For the text-containing cell, return its midpoint in (X, Y) coordinate format. 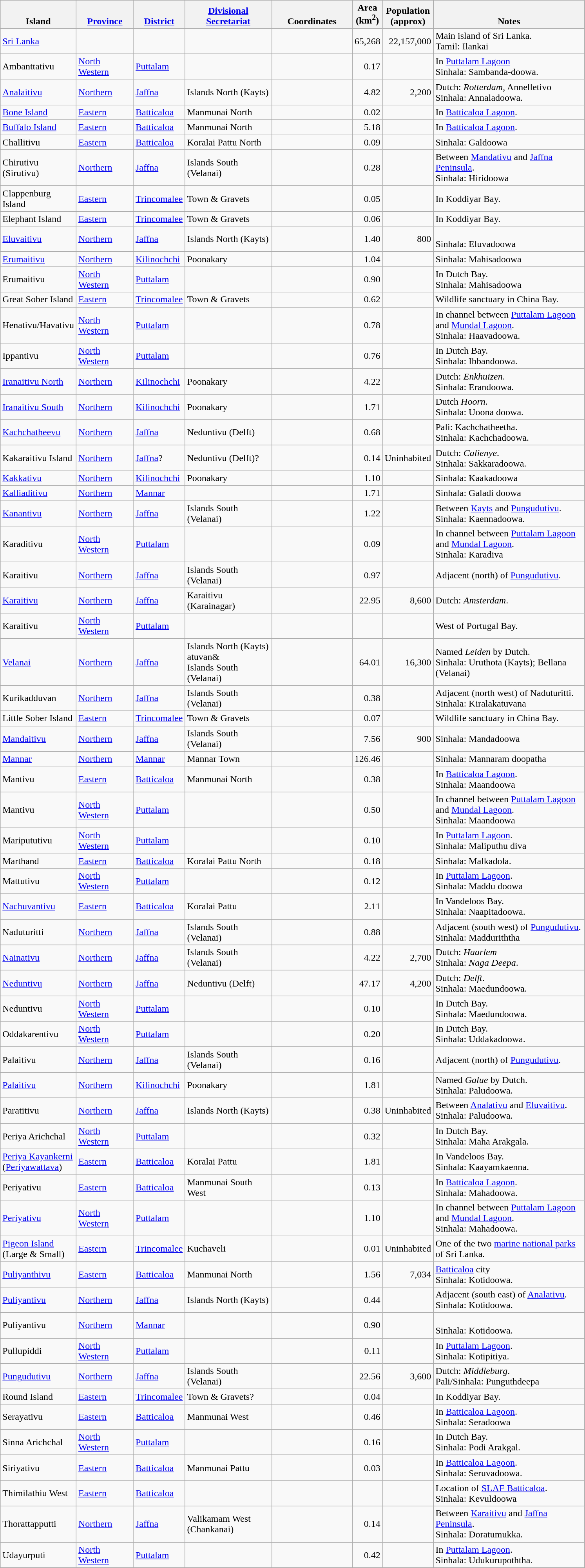
64.01 (368, 662)
0.28 (368, 168)
In channel between Puttalam Lagoon and Mundal Lagoon.Sinhala: Mahadoowa. (509, 1218)
Dutch: Enkhuizen.Sinhala: Erandoowa. (509, 381)
Puliyanthivu (38, 1274)
Iranaitivu South (38, 407)
0.50 (368, 810)
Karaitivu (Karainagar) (228, 601)
Dutch: Rotterdam, Annelletivo Sinhala: Annaladoowa. (509, 92)
7,034 (408, 1274)
Sinhala: Eluvadoowa (509, 239)
Between Kayts and Pungudutivu.Sinhala: Kaennadoowa. (509, 514)
0.88 (368, 932)
22.95 (368, 601)
2.11 (368, 907)
Chirutivu (Sirutivu) (38, 168)
Kachchatheevu (38, 432)
Sinhala: Kaakadoowa (509, 478)
Marthand (38, 861)
0.62 (368, 300)
0.03 (368, 1468)
In Puttalam LagoonSinhala: Sambanda-doowa. (509, 67)
In Batticaloa Lagoon.Sinhala: Maandoowa (509, 779)
0.02 (368, 112)
Dutch: Haarlem Sinhala: Naga Deepa. (509, 958)
Dutch: Calienye. Sinhala: Sakkaradoowa. (509, 458)
Neduntivu (Delft)? (228, 458)
0.76 (368, 356)
Sinhala: Mannaram doopatha (509, 759)
Mandaitivu (38, 739)
0.11 (368, 1351)
Kurikadduvan (38, 698)
Sri Lanka (38, 41)
2,200 (408, 92)
Little Sober Island (38, 718)
Nachuvantivu (38, 907)
Manmunai South West (228, 1187)
Coordinates (312, 15)
0.78 (368, 325)
Divisional Secretariat (228, 15)
0.44 (368, 1299)
In Puttalam Lagoon.Sinhala: Kotipitiya. (509, 1351)
0.68 (368, 432)
Thimilathiu West (38, 1493)
Mannar Town (228, 759)
In Vandeloos Bay.Sinhala: Kaayamkaenna. (509, 1161)
16,300 (408, 662)
Location of SLAF Batticaloa.Sinhala: Kevuldoowa (509, 1493)
Dutch: Middleburg.Pali/Sinhala: Punguthdeepa (509, 1376)
Between Karaitivu and Jaffna Peninsula.Sinhala: Doratumukka. (509, 1524)
Province (105, 15)
Iranaitivu North (38, 381)
0.04 (368, 1397)
In Dutch Bay.Sinhala: Uddakadoowa. (509, 1034)
Great Sober Island (38, 300)
Paratitivu (38, 1110)
22,157,000 (408, 41)
0.06 (368, 219)
0.07 (368, 718)
Town & Gravets? (228, 1397)
In Puttalam Lagoon.Sinhala: Maddu doowa (509, 881)
Elephant Island (38, 219)
65,268 (368, 41)
Adjacent (south east) of Analativu. Sinhala: Kotidoowa. (509, 1299)
Sinhala: Mahisadoowa (509, 259)
In Dutch Bay.Sinhala: Maha Arakgala. (509, 1136)
Valikamam West (Chankanai) (228, 1524)
Named Leiden by Dutch.Sinhala: Uruthota (Kayts); Bellana (Velanai) (509, 662)
In Dutch Bay.Sinhala: Podi Arakgal. (509, 1442)
Islands North (Kayts) atuvan&Islands South (Velanai) (228, 662)
900 (408, 739)
Round Island (38, 1397)
In channel between Puttalam Lagoon and Mundal Lagoon.Sinhala: Maandoowa (509, 810)
Main island of Sri Lanka.Tamil: Ilankai (509, 41)
Notes (509, 15)
4,200 (408, 983)
2,700 (408, 958)
0.01 (368, 1248)
Serayativu (38, 1417)
In Puttalam Lagoon.Sinhala: Maliputhu diva (509, 841)
Sinhala: Galdoowa (509, 142)
Naduturitti (38, 932)
47.17 (368, 983)
Batticaloa citySinhala: Kotidoowa. (509, 1274)
West of Portugal Bay. (509, 626)
3,600 (408, 1376)
4.82 (368, 92)
0.32 (368, 1136)
Manmunai Pattu (228, 1468)
Buffalo Island (38, 127)
In Puttalam Lagoon. Sinhala: Udukurupoththa. (509, 1555)
Clappenburg Island (38, 198)
5.18 (368, 127)
In channel between Puttalam Lagoon and Mundal Lagoon.Sinhala: Karadiva (509, 544)
Nainativu (38, 958)
Sinhala: Mandadoowa (509, 739)
Adjacent (north west) of Naduturitti. Sinhala: Kiralakatuvana (509, 698)
Kuchaveli (228, 1248)
In Vandeloos Bay.Sinhala: Naapitadoowa. (509, 907)
7.56 (368, 739)
Sinhala: Galadi doowa (509, 493)
Udayurputi (38, 1555)
Population(approx) (408, 15)
Karaditivu (38, 544)
In Dutch Bay.Sinhala: Mahisadoowa (509, 279)
Jaffna? (159, 458)
In Dutch Bay.Sinhala: Ibbandoowa. (509, 356)
Dutch: Delft.Sinhala: Maedundoowa. (509, 983)
Named Galue by Dutch.Sinhala: Paludoowa. (509, 1085)
8,600 (408, 601)
1.40 (368, 239)
0.46 (368, 1417)
Velanai (38, 662)
0.20 (368, 1034)
Pigeon Island(Large & Small) (38, 1248)
Between Analativu and Eluvaitivu.Sinhala: Paludoowa. (509, 1110)
0.05 (368, 198)
Between Mandativu and Jaffna Peninsula.Sinhala: Hiridoowa (509, 168)
Eluvaitivu (38, 239)
0.97 (368, 575)
In Batticaloa Lagoon.Sinhala: Seruvadoowa. (509, 1468)
In Batticaloa Lagoon.Sinhala: Mahadoowa. (509, 1187)
Oddakarentivu (38, 1034)
In Batticaloa Lagoon.Sinhala: Seradoowa (509, 1417)
Pali: Kachchatheetha.Sinhala: Kachchadoowa. (509, 432)
Kanantivu (38, 514)
In Dutch Bay.Sinhala: Maedundoowa. (509, 1008)
Analaitivu (38, 92)
126.46 (368, 759)
Kakaraitivu Island (38, 458)
District (159, 15)
Sinhala: Kotidoowa. (509, 1325)
Thorattapputti (38, 1524)
Bone Island (38, 112)
Ippantivu (38, 356)
1.04 (368, 259)
1.22 (368, 514)
Ambanttativu (38, 67)
Pullupiddi (38, 1351)
One of the two marine national parks of Sri Lanka. (509, 1248)
In channel between Puttalam Lagoon and Mundal Lagoon.Sinhala: Haavadoowa. (509, 325)
Siriyativu (38, 1468)
Mattutivu (38, 881)
Adjacent (south west) of Pungudutivu.Sinhala: Madduriththa (509, 932)
Kakkativu (38, 478)
22.56 (368, 1376)
Dutch: Amsterdam. (509, 601)
0.42 (368, 1555)
Periya Arichchal (38, 1136)
Maripututivu (38, 841)
0.12 (368, 881)
Challitivu (38, 142)
1.56 (368, 1274)
800 (408, 239)
Kalliaditivu (38, 493)
0.13 (368, 1187)
Area(km2) (368, 15)
0.18 (368, 861)
Manmunai West (228, 1417)
Sinna Arichchal (38, 1442)
Dutch Hoorn. Sinhala: Uoona doowa. (509, 407)
Island (38, 15)
Pungudutivu (38, 1376)
Henativu/Havativu (38, 325)
Periya Kayankerni (Periyawattava) (38, 1161)
Sinhala: Malkadola. (509, 861)
0.17 (368, 67)
